Scan for the cell matching the given text and deliver its [X, Y] coordinate at center. 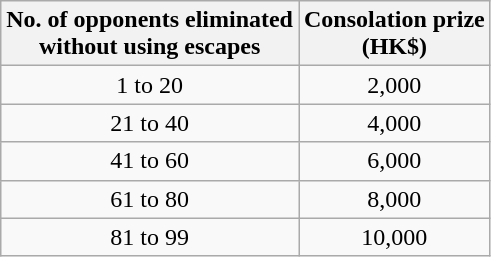
2,000 [394, 85]
Consolation prize(HK$) [394, 34]
8,000 [394, 199]
6,000 [394, 161]
10,000 [394, 237]
1 to 20 [150, 85]
21 to 40 [150, 123]
61 to 80 [150, 199]
No. of opponents eliminatedwithout using escapes [150, 34]
4,000 [394, 123]
81 to 99 [150, 237]
41 to 60 [150, 161]
